Provide the (X, Y) coordinate of the cell's center where the given text is located.  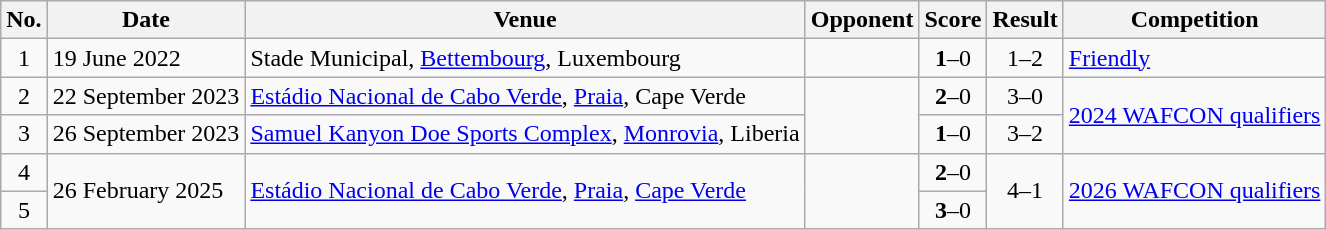
3 (24, 134)
5 (24, 210)
Venue (525, 20)
4 (24, 172)
Opponent (862, 20)
2026 WAFCON qualifiers (1194, 191)
3–2 (1025, 134)
Friendly (1194, 58)
2 (24, 96)
Result (1025, 20)
1–2 (1025, 58)
Stade Municipal, Bettembourg, Luxembourg (525, 58)
2024 WAFCON qualifiers (1194, 115)
Score (953, 20)
No. (24, 20)
26 February 2025 (146, 191)
4–1 (1025, 191)
Samuel Kanyon Doe Sports Complex, Monrovia, Liberia (525, 134)
Date (146, 20)
Competition (1194, 20)
19 June 2022 (146, 58)
1 (24, 58)
26 September 2023 (146, 134)
22 September 2023 (146, 96)
